Determine the (X, Y) coordinate at the center of the cell enclosing the given text.  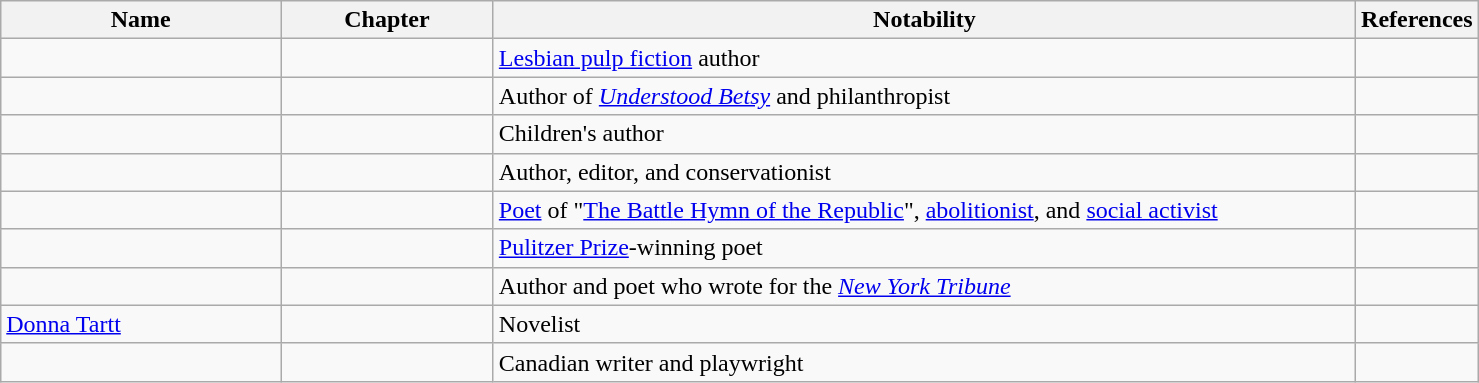
Notability (924, 20)
Children's author (924, 134)
Novelist (924, 324)
Pulitzer Prize-winning poet (924, 248)
Canadian writer and playwright (924, 362)
Author of Understood Betsy and philanthropist (924, 96)
References (1418, 20)
Author and poet who wrote for the New York Tribune (924, 286)
Author, editor, and conservationist (924, 172)
Poet of "The Battle Hymn of the Republic", abolitionist, and social activist (924, 210)
Lesbian pulp fiction author (924, 58)
Chapter (388, 20)
Donna Tartt (141, 324)
Name (141, 20)
